From the cell containing the given text, extract its center point as (X, Y) coordinate. 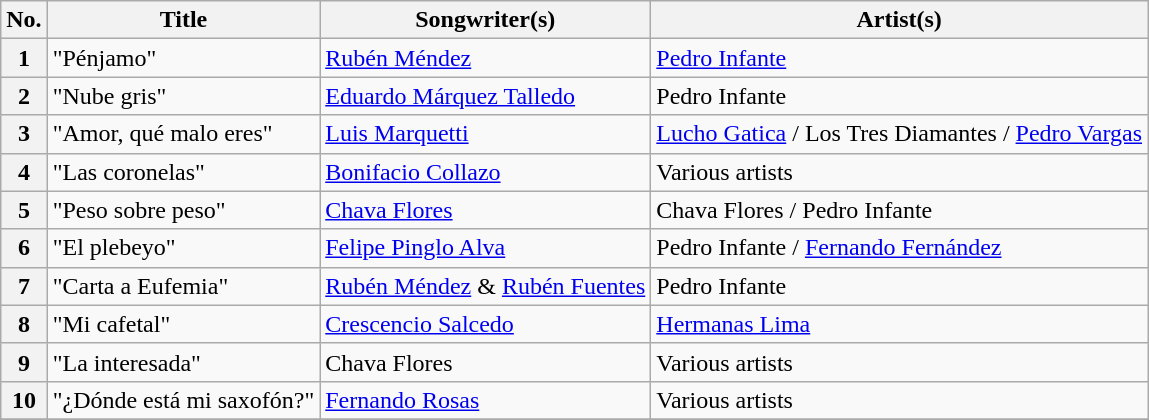
8 (24, 324)
4 (24, 172)
"Pénjamo" (184, 58)
Chava Flores / Pedro Infante (900, 210)
7 (24, 286)
Eduardo Márquez Talledo (486, 96)
6 (24, 248)
Hermanas Lima (900, 324)
1 (24, 58)
5 (24, 210)
Luis Marquetti (486, 134)
"Las coronelas" (184, 172)
2 (24, 96)
"Nube gris" (184, 96)
"El plebeyo" (184, 248)
Rubén Méndez (486, 58)
"La interesada" (184, 362)
"Carta a Eufemia" (184, 286)
"Mi cafetal" (184, 324)
"¿Dónde está mi saxofón?" (184, 400)
3 (24, 134)
Crescencio Salcedo (486, 324)
9 (24, 362)
Fernando Rosas (486, 400)
Artist(s) (900, 20)
Pedro Infante / Fernando Fernández (900, 248)
Title (184, 20)
No. (24, 20)
Felipe Pinglo Alva (486, 248)
Bonifacio Collazo (486, 172)
Lucho Gatica / Los Tres Diamantes / Pedro Vargas (900, 134)
"Peso sobre peso" (184, 210)
Songwriter(s) (486, 20)
10 (24, 400)
"Amor, qué malo eres" (184, 134)
Rubén Méndez & Rubén Fuentes (486, 286)
